Pinpoint the cell where the given text exists, returning its [x, y] midpoint coordinate. 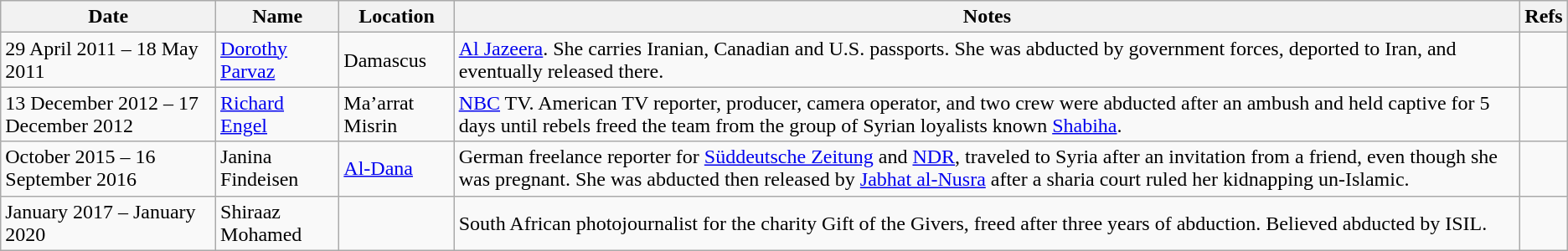
Dorothy Parvaz [278, 60]
29 April 2011 – 18 May 2011 [109, 60]
Refs [1544, 17]
January 2017 – January 2020 [109, 223]
Notes [987, 17]
Damascus [397, 60]
Janina Findeisen [278, 169]
Shiraaz Mohamed [278, 223]
Location [397, 17]
Name [278, 17]
Ma’arrat Misrin [397, 114]
October 2015 – 16 September 2016 [109, 169]
Richard Engel [278, 114]
13 December 2012 – 17 December 2012 [109, 114]
Al Jazeera. She carries Iranian, Canadian and U.S. passports. She was abducted by government forces, deported to Iran, and eventually released there. [987, 60]
South African photojournalist for the charity Gift of the Givers, freed after three years of abduction. Believed abducted by ISIL. [987, 223]
Al-Dana [397, 169]
Date [109, 17]
